Provide the (x, y) coordinate of the cell's center where the given text is located.  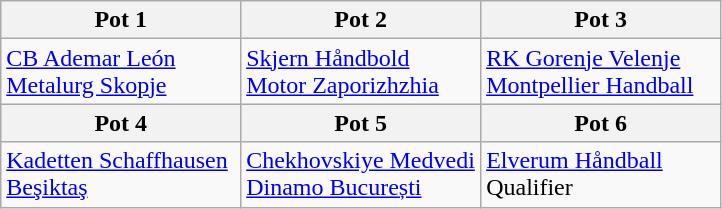
Skjern Håndbold Motor Zaporizhzhia (361, 72)
Pot 2 (361, 20)
RK Gorenje Velenje Montpellier Handball (601, 72)
Pot 5 (361, 123)
Chekhovskiye Medvedi Dinamo București (361, 174)
Pot 4 (121, 123)
Pot 6 (601, 123)
CB Ademar León Metalurg Skopje (121, 72)
Kadetten Schaffhausen Beşiktaş (121, 174)
Pot 3 (601, 20)
Elverum HåndballQualifier (601, 174)
Pot 1 (121, 20)
